Extract the [x, y] coordinate from the center of the cell holding the provided text.  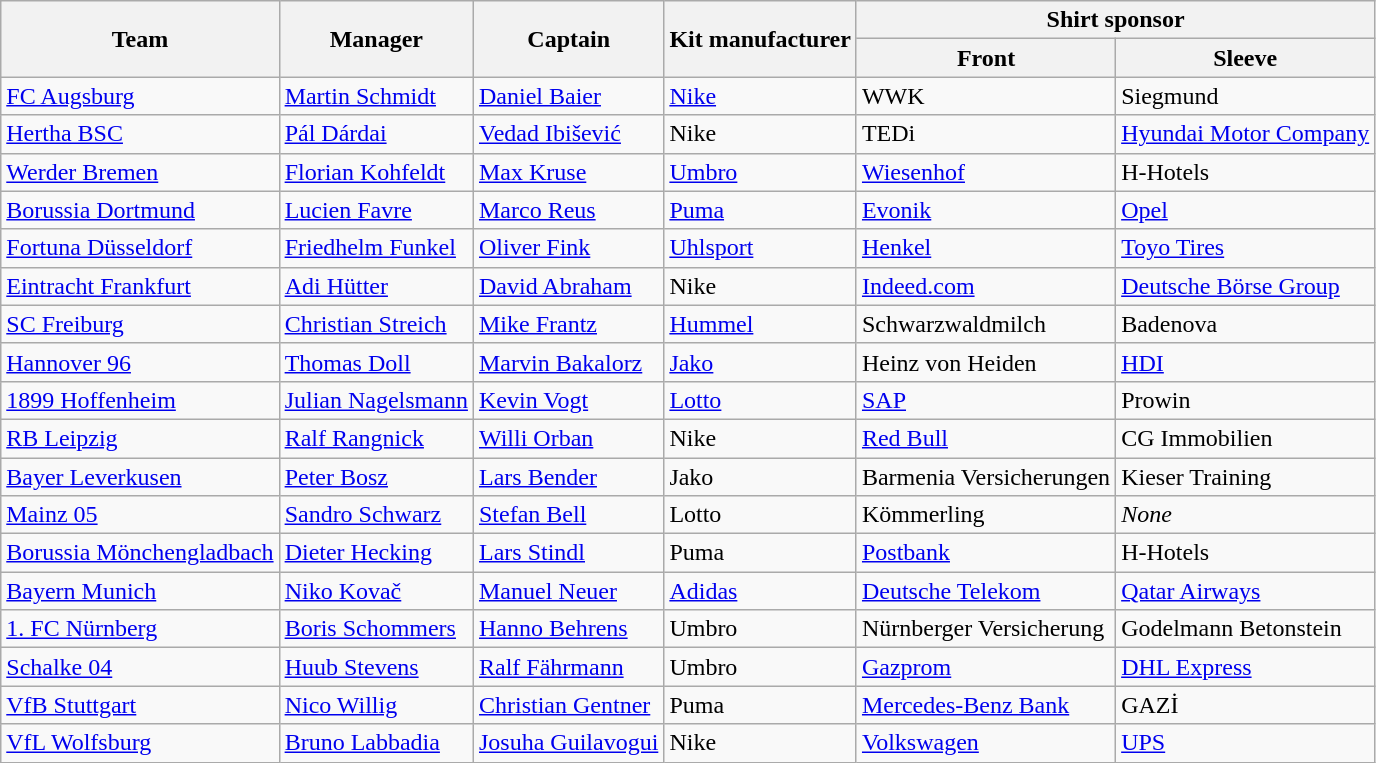
Postbank [986, 553]
Mainz 05 [140, 515]
Hannover 96 [140, 362]
Oliver Fink [568, 248]
Mercedes-Benz Bank [986, 705]
Hanno Behrens [568, 629]
Hyundai Motor Company [1246, 134]
1899 Hoffenheim [140, 400]
Mike Frantz [568, 324]
SAP [986, 400]
Vedad Ibišević [568, 134]
Deutsche Börse Group [1246, 286]
Marvin Bakalorz [568, 362]
Werder Bremen [140, 172]
None [1246, 515]
Ralf Rangnick [376, 438]
SC Freiburg [140, 324]
Lars Bender [568, 477]
CG Immobilien [1246, 438]
Niko Kovač [376, 591]
Shirt sponsor [1115, 20]
Eintracht Frankfurt [140, 286]
Marco Reus [568, 210]
RB Leipzig [140, 438]
Pál Dárdai [376, 134]
Toyo Tires [1246, 248]
TEDi [986, 134]
Lucien Favre [376, 210]
Bayer Leverkusen [140, 477]
Dieter Hecking [376, 553]
UPS [1246, 743]
Prowin [1246, 400]
Julian Nagelsmann [376, 400]
Schwarzwaldmilch [986, 324]
Barmenia Versicherungen [986, 477]
Josuha Guilavogui [568, 743]
Sandro Schwarz [376, 515]
VfL Wolfsburg [140, 743]
Kieser Training [1246, 477]
Daniel Baier [568, 96]
Siegmund [1246, 96]
David Abraham [568, 286]
Florian Kohfeldt [376, 172]
Lars Stindl [568, 553]
Schalke 04 [140, 667]
Stefan Bell [568, 515]
Christian Gentner [568, 705]
Wiesenhof [986, 172]
Adidas [760, 591]
Sleeve [1246, 58]
Manager [376, 39]
Captain [568, 39]
Gazprom [986, 667]
Bruno Labbadia [376, 743]
Uhlsport [760, 248]
Qatar Airways [1246, 591]
Friedhelm Funkel [376, 248]
DHL Express [1246, 667]
Kit manufacturer [760, 39]
Christian Streich [376, 324]
Manuel Neuer [568, 591]
HDI [1246, 362]
Volkswagen [986, 743]
Martin Schmidt [376, 96]
Nico Willig [376, 705]
VfB Stuttgart [140, 705]
Borussia Dortmund [140, 210]
1. FC Nürnberg [140, 629]
Peter Bosz [376, 477]
Willi Orban [568, 438]
Opel [1246, 210]
FC Augsburg [140, 96]
Henkel [986, 248]
Team [140, 39]
Ralf Fährmann [568, 667]
Godelmann Betonstein [1246, 629]
Max Kruse [568, 172]
Red Bull [986, 438]
Nürnberger Versicherung [986, 629]
Huub Stevens [376, 667]
Bayern Munich [140, 591]
WWK [986, 96]
Thomas Doll [376, 362]
Indeed.com [986, 286]
Badenova [1246, 324]
Heinz von Heiden [986, 362]
Fortuna Düsseldorf [140, 248]
Boris Schommers [376, 629]
Hertha BSC [140, 134]
Deutsche Telekom [986, 591]
Kömmerling [986, 515]
Adi Hütter [376, 286]
GAZİ [1246, 705]
Hummel [760, 324]
Borussia Mönchengladbach [140, 553]
Front [986, 58]
Kevin Vogt [568, 400]
Evonik [986, 210]
